Output the [X, Y] coordinate of the center of the cell containing the given text.  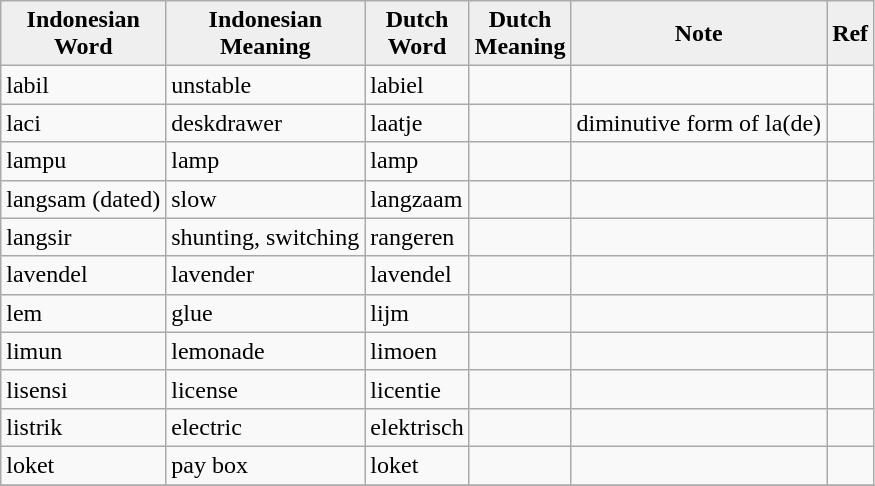
lavender [266, 275]
elektrisch [417, 427]
electric [266, 427]
Dutch Word [417, 34]
slow [266, 199]
license [266, 389]
labil [84, 85]
lisensi [84, 389]
Ref [850, 34]
limun [84, 351]
laatje [417, 123]
langsam (dated) [84, 199]
limoen [417, 351]
Dutch Meaning [520, 34]
diminutive form of la(de) [699, 123]
pay box [266, 465]
labiel [417, 85]
langzaam [417, 199]
lem [84, 313]
lampu [84, 161]
lemonade [266, 351]
unstable [266, 85]
deskdrawer [266, 123]
Indonesian Word [84, 34]
langsir [84, 237]
laci [84, 123]
glue [266, 313]
Indonesian Meaning [266, 34]
shunting, switching [266, 237]
Note [699, 34]
lijm [417, 313]
listrik [84, 427]
rangeren [417, 237]
licentie [417, 389]
